Output the (X, Y) coordinate of the center of the cell containing the given text.  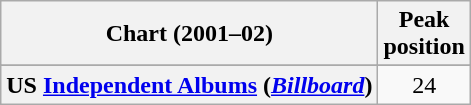
Peakposition (424, 34)
Chart (2001–02) (190, 34)
24 (424, 85)
US Independent Albums (Billboard) (190, 85)
